Output the (X, Y) coordinate of the center of the cell containing the given text.  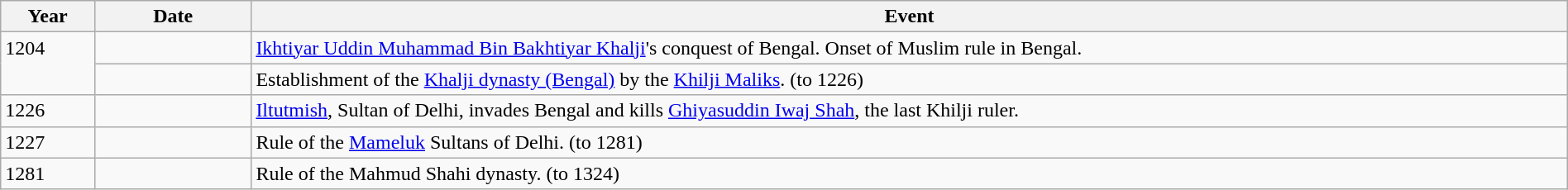
Iltutmish, Sultan of Delhi, invades Bengal and kills Ghiyasuddin Iwaj Shah, the last Khilji ruler. (910, 111)
Year (48, 17)
Ikhtiyar Uddin Muhammad Bin Bakhtiyar Khalji's conquest of Bengal. Onset of Muslim rule in Bengal. (910, 48)
Date (172, 17)
1281 (48, 173)
Rule of the Mahmud Shahi dynasty. (to 1324) (910, 173)
1226 (48, 111)
Event (910, 17)
Establishment of the Khalji dynasty (Bengal) by the Khilji Maliks. (to 1226) (910, 79)
1204 (48, 64)
Rule of the Mameluk Sultans of Delhi. (to 1281) (910, 142)
1227 (48, 142)
